Return the [x, y] coordinate for the center point of the cell that contains the specified text.  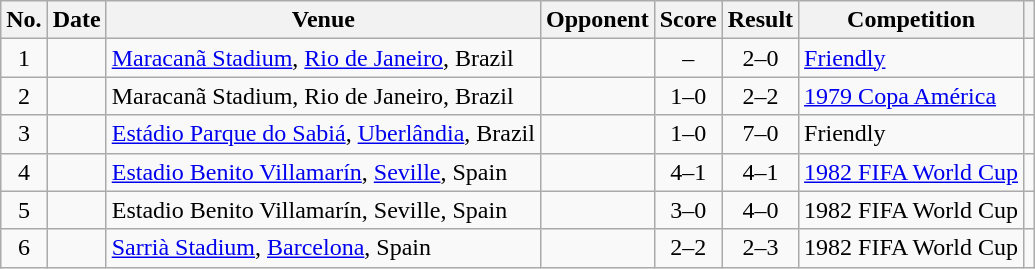
7–0 [760, 134]
6 [24, 248]
– [688, 58]
Opponent [597, 20]
3 [24, 134]
4 [24, 172]
Sarrià Stadium, Barcelona, Spain [323, 248]
2 [24, 96]
4–0 [760, 210]
Competition [912, 20]
Date [76, 20]
Score [688, 20]
Result [760, 20]
2–3 [760, 248]
1 [24, 58]
1979 Copa América [912, 96]
5 [24, 210]
Venue [323, 20]
3–0 [688, 210]
Estádio Parque do Sabiá, Uberlândia, Brazil [323, 134]
No. [24, 20]
2–0 [760, 58]
